Provide the [X, Y] coordinate of the cell's center where the given text is located.  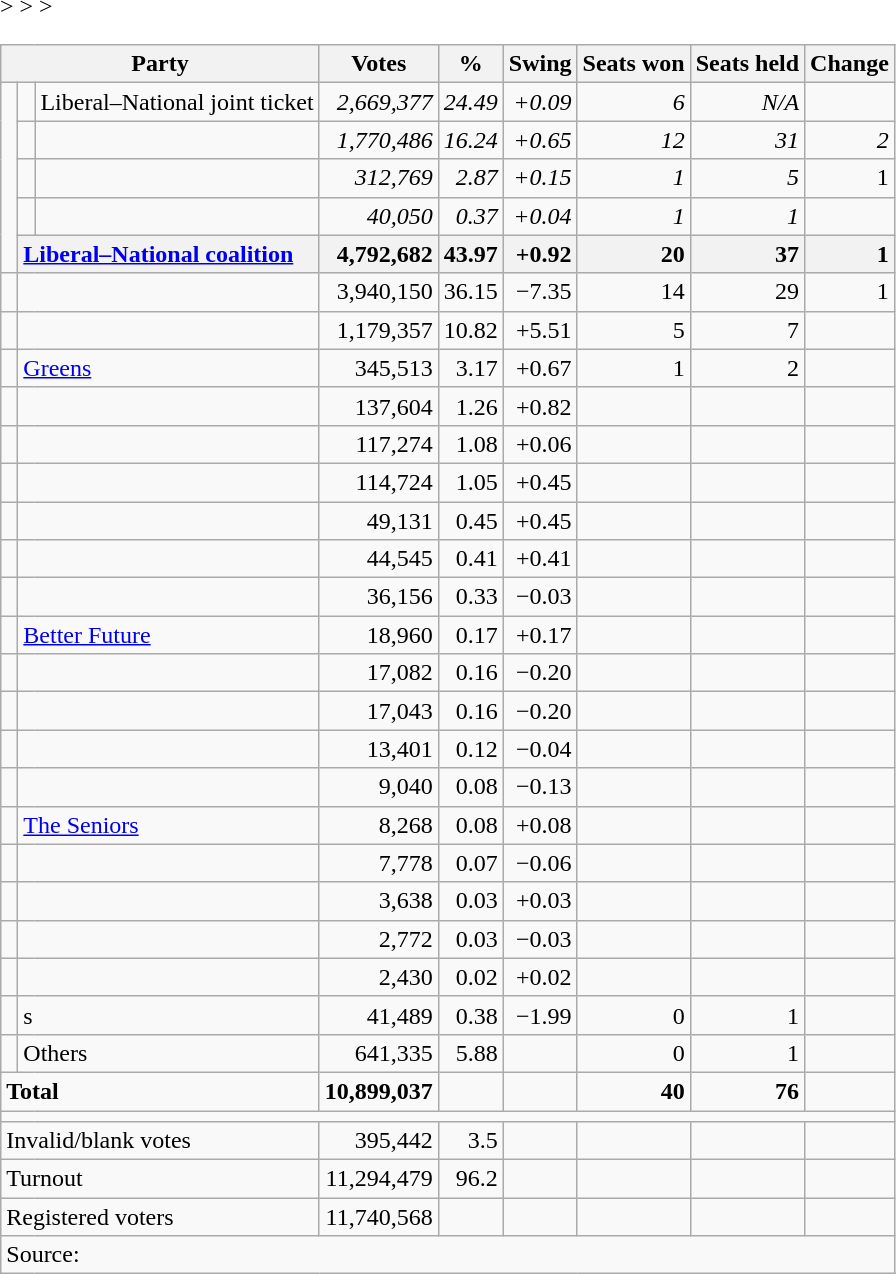
0.02 [470, 977]
Seats won [634, 64]
14 [634, 292]
+0.92 [540, 254]
3,940,150 [378, 292]
0.38 [470, 1015]
7,778 [378, 863]
7 [747, 330]
24.49 [470, 102]
The Seniors [168, 825]
+0.04 [540, 216]
10.82 [470, 330]
+0.15 [540, 178]
+0.41 [540, 559]
36.15 [470, 292]
+5.51 [540, 330]
0.12 [470, 749]
1.08 [470, 444]
% [470, 64]
0.37 [470, 216]
20 [634, 254]
Party [160, 64]
0.41 [470, 559]
N/A [747, 102]
8,268 [378, 825]
2,669,377 [378, 102]
44,545 [378, 559]
−7.35 [540, 292]
+0.09 [540, 102]
Registered voters [160, 1217]
10,899,037 [378, 1091]
Greens [168, 368]
Total [160, 1091]
−0.06 [540, 863]
+0.17 [540, 635]
11,740,568 [378, 1217]
312,769 [378, 178]
96.2 [470, 1179]
18,960 [378, 635]
12 [634, 140]
6 [634, 102]
11,294,479 [378, 1179]
+0.82 [540, 406]
29 [747, 292]
Turnout [160, 1179]
17,043 [378, 711]
43.97 [470, 254]
76 [747, 1091]
0.07 [470, 863]
31 [747, 140]
0.45 [470, 521]
2.87 [470, 178]
Seats held [747, 64]
Better Future [168, 635]
3.17 [470, 368]
49,131 [378, 521]
117,274 [378, 444]
641,335 [378, 1053]
41,489 [378, 1015]
137,604 [378, 406]
−1.99 [540, 1015]
1,770,486 [378, 140]
Votes [378, 64]
1.26 [470, 406]
+0.02 [540, 977]
40 [634, 1091]
1.05 [470, 482]
9,040 [378, 787]
395,442 [378, 1141]
−0.04 [540, 749]
0.17 [470, 635]
345,513 [378, 368]
+0.08 [540, 825]
s [168, 1015]
+0.65 [540, 140]
−0.13 [540, 787]
Liberal–National joint ticket [177, 102]
Swing [540, 64]
114,724 [378, 482]
0.33 [470, 597]
+0.03 [540, 901]
Others [168, 1053]
4,792,682 [378, 254]
5.88 [470, 1053]
37 [747, 254]
+0.06 [540, 444]
Source: [448, 1255]
Change [850, 64]
13,401 [378, 749]
1,179,357 [378, 330]
2,430 [378, 977]
Invalid/blank votes [160, 1141]
Liberal–National coalition [168, 254]
17,082 [378, 673]
40,050 [378, 216]
16.24 [470, 140]
36,156 [378, 597]
3.5 [470, 1141]
+0.67 [540, 368]
3,638 [378, 901]
2,772 [378, 939]
